Find where the given text appears and provide that cell's center as [X, Y] coordinate. 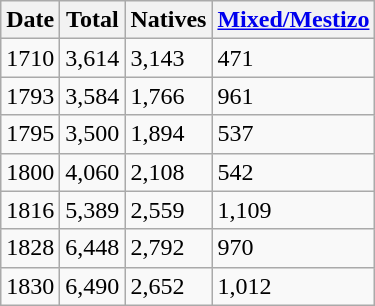
1,109 [294, 210]
1795 [30, 134]
5,389 [92, 210]
1,894 [168, 134]
4,060 [92, 172]
1793 [30, 96]
2,108 [168, 172]
1,012 [294, 286]
2,792 [168, 248]
1,766 [168, 96]
3,614 [92, 58]
1800 [30, 172]
3,143 [168, 58]
Mixed/Mestizo [294, 20]
6,448 [92, 248]
537 [294, 134]
3,500 [92, 134]
Natives [168, 20]
1816 [30, 210]
Date [30, 20]
3,584 [92, 96]
471 [294, 58]
961 [294, 96]
Total [92, 20]
2,559 [168, 210]
1830 [30, 286]
2,652 [168, 286]
970 [294, 248]
1828 [30, 248]
1710 [30, 58]
542 [294, 172]
6,490 [92, 286]
